Find where the given text appears and provide that cell's center as [x, y] coordinate. 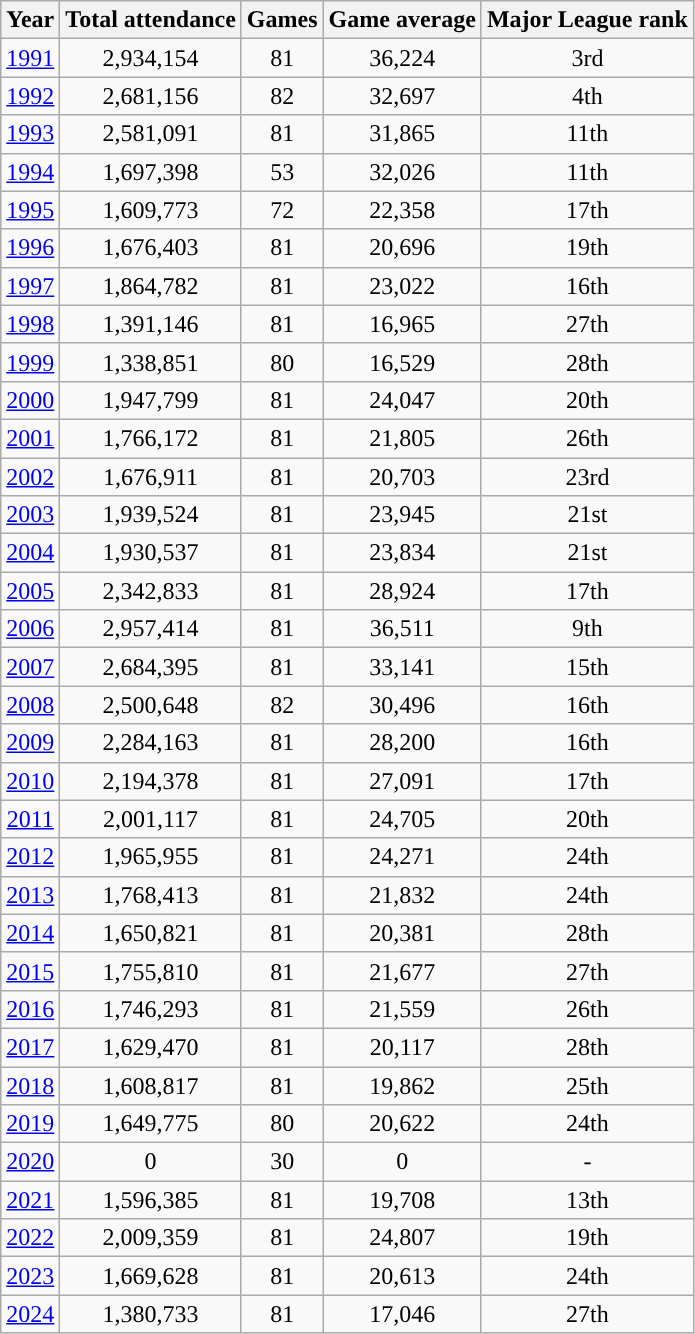
2,957,414 [151, 629]
- [587, 1162]
Games [282, 20]
20,613 [402, 1276]
1,768,413 [151, 895]
1,391,146 [151, 324]
2022 [30, 1238]
20,696 [402, 248]
1,669,628 [151, 1276]
23,945 [402, 515]
2,581,091 [151, 134]
24,807 [402, 1238]
2016 [30, 1009]
1991 [30, 58]
33,141 [402, 667]
1992 [30, 96]
1,930,537 [151, 553]
Year [30, 20]
2,684,395 [151, 667]
2,681,156 [151, 96]
1999 [30, 362]
21,677 [402, 971]
36,224 [402, 58]
2009 [30, 743]
2,934,154 [151, 58]
1,608,817 [151, 1085]
21,832 [402, 895]
16,529 [402, 362]
2019 [30, 1124]
1997 [30, 286]
1994 [30, 172]
2005 [30, 591]
2020 [30, 1162]
Major League rank [587, 20]
1,629,470 [151, 1047]
20,622 [402, 1124]
1,939,524 [151, 515]
2014 [30, 933]
1996 [30, 248]
2007 [30, 667]
2008 [30, 705]
2021 [30, 1200]
24,705 [402, 819]
1,380,733 [151, 1314]
28,200 [402, 743]
9th [587, 629]
3rd [587, 58]
1,596,385 [151, 1200]
53 [282, 172]
2,342,833 [151, 591]
2,500,648 [151, 705]
1,755,810 [151, 971]
72 [282, 210]
1,697,398 [151, 172]
22,358 [402, 210]
1,766,172 [151, 438]
1,609,773 [151, 210]
1,965,955 [151, 857]
1998 [30, 324]
1,650,821 [151, 933]
2010 [30, 781]
20,381 [402, 933]
2023 [30, 1276]
2004 [30, 553]
2015 [30, 971]
Total attendance [151, 20]
1,746,293 [151, 1009]
25th [587, 1085]
1,676,403 [151, 248]
2002 [30, 477]
1,649,775 [151, 1124]
19,708 [402, 1200]
2017 [30, 1047]
2011 [30, 819]
15th [587, 667]
20,117 [402, 1047]
2003 [30, 515]
31,865 [402, 134]
19,862 [402, 1085]
20,703 [402, 477]
23,834 [402, 553]
1995 [30, 210]
2024 [30, 1314]
Game average [402, 20]
24,047 [402, 400]
1,947,799 [151, 400]
23rd [587, 477]
23,022 [402, 286]
30,496 [402, 705]
32,026 [402, 172]
2001 [30, 438]
30 [282, 1162]
2,009,359 [151, 1238]
21,805 [402, 438]
17,046 [402, 1314]
1993 [30, 134]
1,338,851 [151, 362]
16,965 [402, 324]
36,511 [402, 629]
1,676,911 [151, 477]
2012 [30, 857]
21,559 [402, 1009]
13th [587, 1200]
2,194,378 [151, 781]
2018 [30, 1085]
2013 [30, 895]
32,697 [402, 96]
27,091 [402, 781]
2,001,117 [151, 819]
2006 [30, 629]
2000 [30, 400]
28,924 [402, 591]
24,271 [402, 857]
4th [587, 96]
1,864,782 [151, 286]
2,284,163 [151, 743]
